For the text-containing cell, return its midpoint in [X, Y] coordinate format. 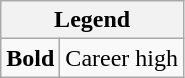
Legend [92, 20]
Career high [122, 58]
Bold [30, 58]
